Scan for the cell matching the given text and deliver its (X, Y) coordinate at center. 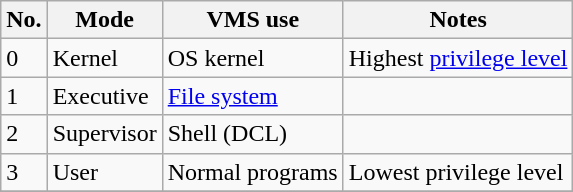
Mode (104, 20)
Supervisor (104, 134)
OS kernel (252, 58)
Executive (104, 96)
3 (24, 172)
Kernel (104, 58)
User (104, 172)
2 (24, 134)
0 (24, 58)
VMS use (252, 20)
No. (24, 20)
Notes (458, 20)
Lowest privilege level (458, 172)
Shell (DCL) (252, 134)
Normal programs (252, 172)
1 (24, 96)
Highest privilege level (458, 58)
File system (252, 96)
